From the cell containing the given text, extract its center point as (x, y) coordinate. 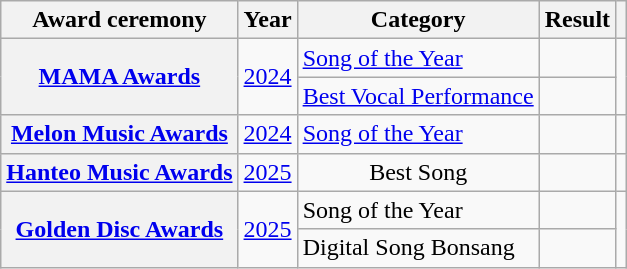
Melon Music Awards (120, 134)
Best Song (418, 172)
Award ceremony (120, 20)
MAMA Awards (120, 77)
Best Vocal Performance (418, 96)
Golden Disc Awards (120, 229)
Result (577, 20)
Hanteo Music Awards (120, 172)
Year (268, 20)
Category (418, 20)
Digital Song Bonsang (418, 248)
